Pinpoint the cell where the given text exists, returning its (x, y) midpoint coordinate. 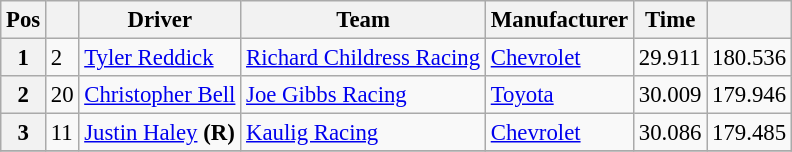
180.536 (750, 58)
Joe Gibbs Racing (364, 95)
Team (364, 20)
20 (62, 95)
Tyler Reddick (160, 58)
Pos (24, 20)
Richard Childress Racing (364, 58)
179.946 (750, 95)
30.009 (670, 95)
Toyota (559, 95)
Kaulig Racing (364, 133)
3 (24, 133)
29.911 (670, 58)
11 (62, 133)
Justin Haley (R) (160, 133)
Manufacturer (559, 20)
Time (670, 20)
Christopher Bell (160, 95)
1 (24, 58)
Driver (160, 20)
179.485 (750, 133)
30.086 (670, 133)
